Extract the (X, Y) coordinate from the center of the cell holding the provided text.  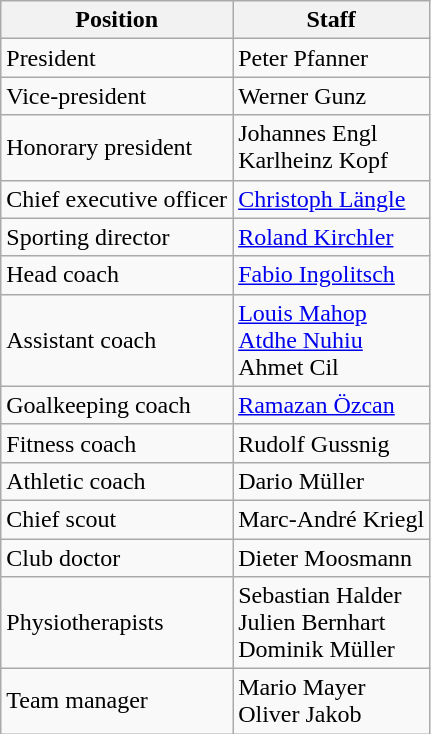
Physiotherapists (117, 623)
Marc-André Kriegl (332, 519)
Athletic coach (117, 481)
Peter Pfanner (332, 58)
President (117, 58)
Dieter Moosmann (332, 557)
Mario Mayer Oliver Jakob (332, 702)
Christoph Längle (332, 199)
Roland Kirchler (332, 237)
Sebastian Halder Julien Bernhart Dominik Müller (332, 623)
Louis Mahop Atdhe Nuhiu Ahmet Cil (332, 340)
Johannes Engl Karlheinz Kopf (332, 148)
Club doctor (117, 557)
Dario Müller (332, 481)
Fitness coach (117, 443)
Team manager (117, 702)
Sporting director (117, 237)
Ramazan Özcan (332, 405)
Position (117, 20)
Head coach (117, 275)
Chief scout (117, 519)
Honorary president (117, 148)
Staff (332, 20)
Goalkeeping coach (117, 405)
Fabio Ingolitsch (332, 275)
Werner Gunz (332, 96)
Assistant coach (117, 340)
Vice-president (117, 96)
Rudolf Gussnig (332, 443)
Chief executive officer (117, 199)
